Capture the cell that displays the provided text and extract its (x, y) central coordinate. 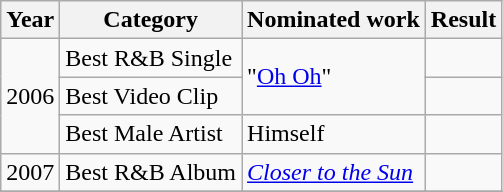
2006 (30, 96)
2007 (30, 172)
Best R&B Single (151, 58)
Himself (334, 134)
Best R&B Album (151, 172)
Result (463, 20)
"Oh Oh" (334, 77)
Best Video Clip (151, 96)
Year (30, 20)
Closer to the Sun (334, 172)
Category (151, 20)
Nominated work (334, 20)
Best Male Artist (151, 134)
